Detect which cell encompasses the target text, then output its (x, y) center coordinate. 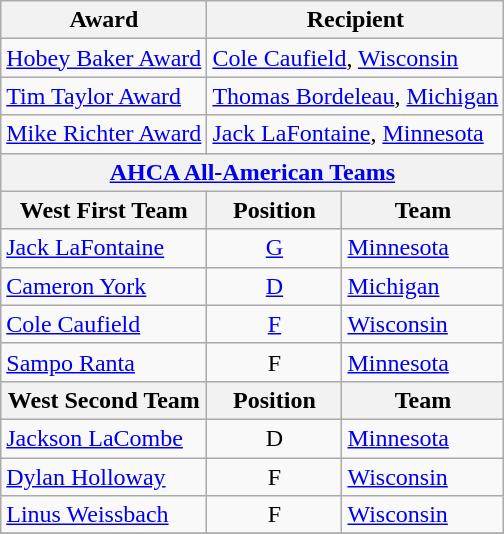
Sampo Ranta (104, 362)
Hobey Baker Award (104, 58)
Tim Taylor Award (104, 96)
Michigan (423, 286)
Linus Weissbach (104, 515)
Jackson LaCombe (104, 438)
Dylan Holloway (104, 477)
Thomas Bordeleau, Michigan (356, 96)
Mike Richter Award (104, 134)
AHCA All-American Teams (252, 172)
Award (104, 20)
Jack LaFontaine, Minnesota (356, 134)
G (274, 248)
Jack LaFontaine (104, 248)
West First Team (104, 210)
Recipient (356, 20)
West Second Team (104, 400)
Cole Caufield (104, 324)
Cameron York (104, 286)
Cole Caufield, Wisconsin (356, 58)
